Search for the cell housing the specified text and yield its (X, Y) center coordinate. 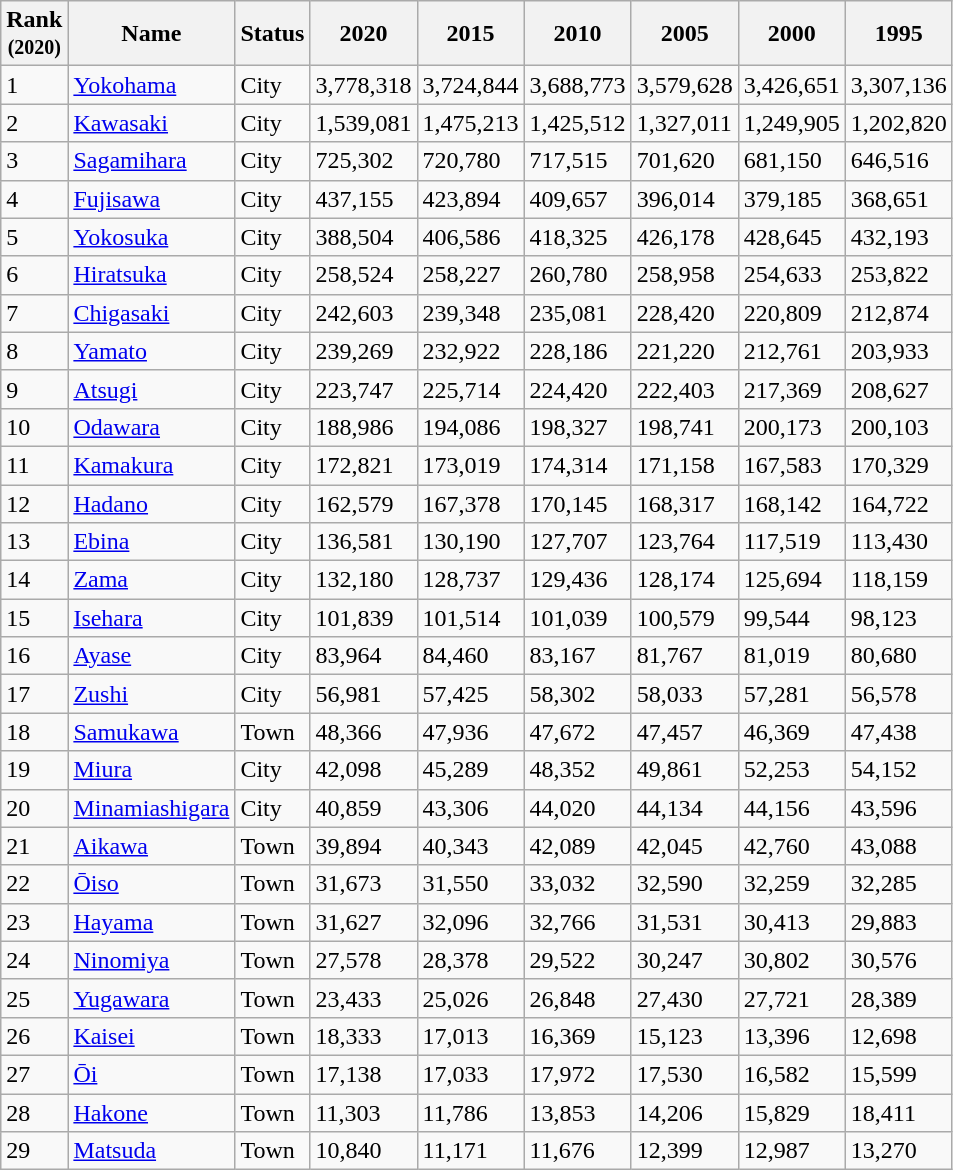
11,676 (578, 1151)
29,883 (898, 922)
17,972 (578, 1074)
Isehara (152, 618)
222,403 (684, 389)
170,329 (898, 465)
101,514 (470, 618)
32,590 (684, 884)
2 (34, 123)
717,515 (578, 161)
224,420 (578, 389)
18 (34, 732)
101,839 (364, 618)
23,433 (364, 998)
43,596 (898, 808)
2010 (578, 34)
57,425 (470, 694)
43,306 (470, 808)
Hiratsuka (152, 275)
26,848 (578, 998)
235,081 (578, 313)
217,369 (792, 389)
Yamato (152, 351)
200,103 (898, 427)
42,045 (684, 846)
84,460 (470, 656)
27 (34, 1074)
20 (34, 808)
25,026 (470, 998)
253,822 (898, 275)
132,180 (364, 580)
57,281 (792, 694)
123,764 (684, 542)
10,840 (364, 1151)
194,086 (470, 427)
56,578 (898, 694)
242,603 (364, 313)
42,760 (792, 846)
47,438 (898, 732)
1 (34, 85)
258,524 (364, 275)
17,138 (364, 1074)
Matsuda (152, 1151)
172,821 (364, 465)
117,519 (792, 542)
Yugawara (152, 998)
56,981 (364, 694)
Status (272, 34)
31,550 (470, 884)
681,150 (792, 161)
409,657 (578, 199)
701,620 (684, 161)
98,123 (898, 618)
Rank(2020) (34, 34)
260,780 (578, 275)
220,809 (792, 313)
49,861 (684, 770)
15,123 (684, 1036)
10 (34, 427)
125,694 (792, 580)
22 (34, 884)
388,504 (364, 237)
198,741 (684, 427)
47,672 (578, 732)
258,227 (470, 275)
228,420 (684, 313)
1,425,512 (578, 123)
15 (34, 618)
Ayase (152, 656)
27,721 (792, 998)
Aikawa (152, 846)
3,579,628 (684, 85)
26 (34, 1036)
171,158 (684, 465)
428,645 (792, 237)
16,582 (792, 1074)
28 (34, 1113)
Zushi (152, 694)
720,780 (470, 161)
2005 (684, 34)
406,586 (470, 237)
3,426,651 (792, 85)
12,399 (684, 1151)
46,369 (792, 732)
101,039 (578, 618)
23 (34, 922)
28,378 (470, 960)
81,767 (684, 656)
18,411 (898, 1113)
168,317 (684, 503)
426,178 (684, 237)
14 (34, 580)
27,430 (684, 998)
11,786 (470, 1113)
14,206 (684, 1113)
43,088 (898, 846)
17,530 (684, 1074)
33,032 (578, 884)
Atsugi (152, 389)
48,352 (578, 770)
239,269 (364, 351)
164,722 (898, 503)
3,724,844 (470, 85)
2020 (364, 34)
3,307,136 (898, 85)
1,327,011 (684, 123)
239,348 (470, 313)
25 (34, 998)
128,174 (684, 580)
7 (34, 313)
13 (34, 542)
42,098 (364, 770)
167,583 (792, 465)
Minamiashigara (152, 808)
54,152 (898, 770)
19 (34, 770)
118,159 (898, 580)
Kamakura (152, 465)
99,544 (792, 618)
Kaisei (152, 1036)
2015 (470, 34)
Chigasaki (152, 313)
221,220 (684, 351)
30,413 (792, 922)
Fujisawa (152, 199)
58,033 (684, 694)
Zama (152, 580)
129,436 (578, 580)
Kawasaki (152, 123)
3,688,773 (578, 85)
232,922 (470, 351)
44,134 (684, 808)
48,366 (364, 732)
47,936 (470, 732)
127,707 (578, 542)
40,343 (470, 846)
13,396 (792, 1036)
29 (34, 1151)
168,142 (792, 503)
9 (34, 389)
11 (34, 465)
21 (34, 846)
Name (152, 34)
Miura (152, 770)
42,089 (578, 846)
83,964 (364, 656)
130,190 (470, 542)
Hakone (152, 1113)
81,019 (792, 656)
2000 (792, 34)
162,579 (364, 503)
29,522 (578, 960)
432,193 (898, 237)
8 (34, 351)
32,285 (898, 884)
174,314 (578, 465)
32,096 (470, 922)
203,933 (898, 351)
128,737 (470, 580)
Ōi (152, 1074)
15,599 (898, 1074)
83,167 (578, 656)
Yokosuka (152, 237)
5 (34, 237)
11,171 (470, 1151)
13,853 (578, 1113)
188,986 (364, 427)
45,289 (470, 770)
Ebina (152, 542)
30,247 (684, 960)
15,829 (792, 1113)
254,633 (792, 275)
1,539,081 (364, 123)
Hadano (152, 503)
1,202,820 (898, 123)
44,156 (792, 808)
725,302 (364, 161)
31,673 (364, 884)
198,327 (578, 427)
Yokohama (152, 85)
200,173 (792, 427)
11,303 (364, 1113)
32,766 (578, 922)
1,475,213 (470, 123)
437,155 (364, 199)
173,019 (470, 465)
13,270 (898, 1151)
12 (34, 503)
212,874 (898, 313)
225,714 (470, 389)
113,430 (898, 542)
Hayama (152, 922)
423,894 (470, 199)
223,747 (364, 389)
32,259 (792, 884)
17 (34, 694)
Odawara (152, 427)
18,333 (364, 1036)
30,576 (898, 960)
31,627 (364, 922)
52,253 (792, 770)
228,186 (578, 351)
47,457 (684, 732)
418,325 (578, 237)
4 (34, 199)
1995 (898, 34)
30,802 (792, 960)
136,581 (364, 542)
396,014 (684, 199)
3,778,318 (364, 85)
Ōiso (152, 884)
1,249,905 (792, 123)
27,578 (364, 960)
17,013 (470, 1036)
208,627 (898, 389)
3 (34, 161)
16 (34, 656)
170,145 (578, 503)
28,389 (898, 998)
16,369 (578, 1036)
Sagamihara (152, 161)
44,020 (578, 808)
31,531 (684, 922)
Ninomiya (152, 960)
6 (34, 275)
39,894 (364, 846)
40,859 (364, 808)
Samukawa (152, 732)
12,987 (792, 1151)
17,033 (470, 1074)
80,680 (898, 656)
646,516 (898, 161)
379,185 (792, 199)
58,302 (578, 694)
24 (34, 960)
12,698 (898, 1036)
212,761 (792, 351)
368,651 (898, 199)
258,958 (684, 275)
167,378 (470, 503)
100,579 (684, 618)
